Return the [x, y] coordinate for the center point of the cell that contains the specified text.  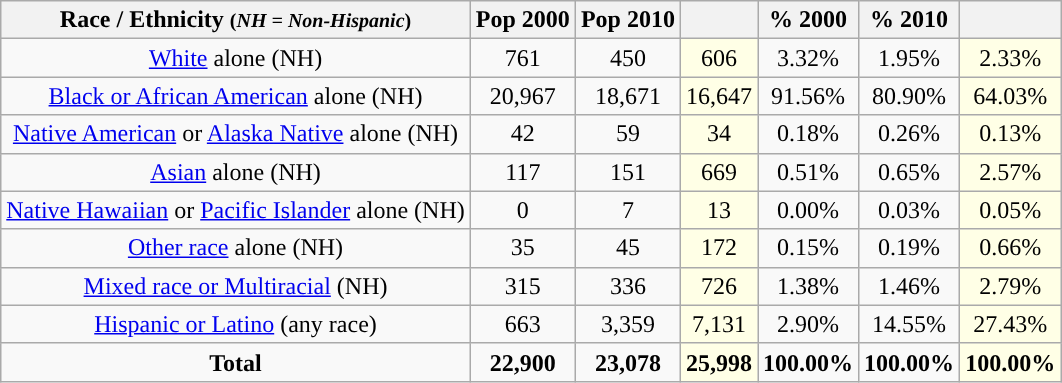
0.66% [1010, 248]
Pop 2000 [522, 20]
2.57% [1010, 172]
761 [522, 58]
Total [236, 362]
Native Hawaiian or Pacific Islander alone (NH) [236, 210]
315 [522, 286]
669 [718, 172]
Other race alone (NH) [236, 248]
23,078 [628, 362]
0.13% [1010, 134]
25,998 [718, 362]
7,131 [718, 324]
80.90% [910, 96]
16,647 [718, 96]
3,359 [628, 324]
172 [718, 248]
0.15% [808, 248]
45 [628, 248]
20,967 [522, 96]
7 [628, 210]
Mixed race or Multiracial (NH) [236, 286]
1.95% [910, 58]
3.32% [808, 58]
1.46% [910, 286]
Pop 2010 [628, 20]
35 [522, 248]
336 [628, 286]
1.38% [808, 286]
0.05% [1010, 210]
0.26% [910, 134]
% 2000 [808, 20]
42 [522, 134]
27.43% [1010, 324]
Native American or Alaska Native alone (NH) [236, 134]
0 [522, 210]
0.18% [808, 134]
% 2010 [910, 20]
18,671 [628, 96]
0.51% [808, 172]
Race / Ethnicity (NH = Non-Hispanic) [236, 20]
151 [628, 172]
0.03% [910, 210]
0.65% [910, 172]
2.90% [808, 324]
Asian alone (NH) [236, 172]
34 [718, 134]
2.33% [1010, 58]
Black or African American alone (NH) [236, 96]
450 [628, 58]
0.19% [910, 248]
14.55% [910, 324]
663 [522, 324]
726 [718, 286]
91.56% [808, 96]
13 [718, 210]
Hispanic or Latino (any race) [236, 324]
606 [718, 58]
0.00% [808, 210]
59 [628, 134]
White alone (NH) [236, 58]
117 [522, 172]
2.79% [1010, 286]
22,900 [522, 362]
64.03% [1010, 96]
